Provide the [x, y] coordinate of the cell's center where the given text is located.  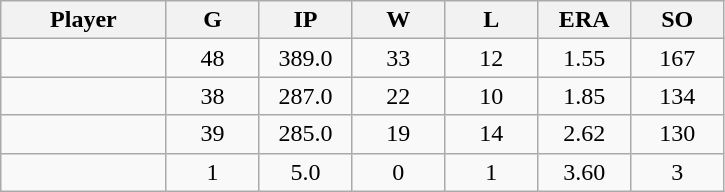
39 [212, 134]
48 [212, 58]
3 [678, 172]
1.55 [584, 58]
SO [678, 20]
12 [492, 58]
2.62 [584, 134]
Player [84, 20]
ERA [584, 20]
19 [398, 134]
3.60 [584, 172]
134 [678, 96]
G [212, 20]
389.0 [306, 58]
287.0 [306, 96]
130 [678, 134]
1.85 [584, 96]
5.0 [306, 172]
IP [306, 20]
285.0 [306, 134]
167 [678, 58]
33 [398, 58]
L [492, 20]
14 [492, 134]
10 [492, 96]
W [398, 20]
38 [212, 96]
0 [398, 172]
22 [398, 96]
